Locate the cell with the specified text and output its (X, Y) center coordinate. 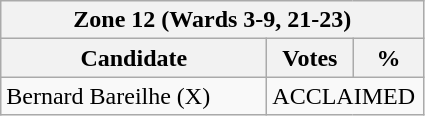
Bernard Bareilhe (X) (134, 96)
Votes (310, 58)
% (388, 58)
ACCLAIMED (346, 96)
Candidate (134, 58)
Zone 12 (Wards 3-9, 21-23) (212, 20)
